Detect which cell encompasses the target text, then output its (x, y) center coordinate. 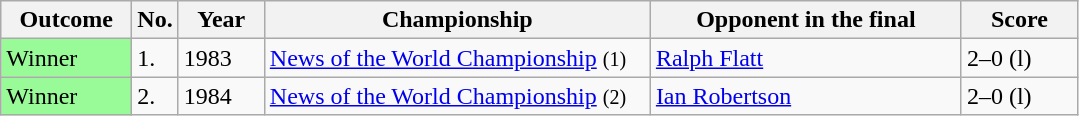
Year (221, 20)
1983 (221, 58)
News of the World Championship (2) (457, 96)
News of the World Championship (1) (457, 58)
Championship (457, 20)
Score (1019, 20)
Opponent in the final (806, 20)
2. (155, 96)
1984 (221, 96)
Ian Robertson (806, 96)
Outcome (66, 20)
No. (155, 20)
Ralph Flatt (806, 58)
1. (155, 58)
